Pinpoint the cell where the given text exists, returning its [x, y] midpoint coordinate. 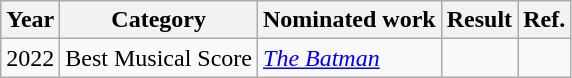
2022 [30, 58]
Result [479, 20]
Category [159, 20]
Ref. [544, 20]
Nominated work [350, 20]
Best Musical Score [159, 58]
Year [30, 20]
The Batman [350, 58]
